Determine the [x, y] coordinate at the center of the cell enclosing the given text.  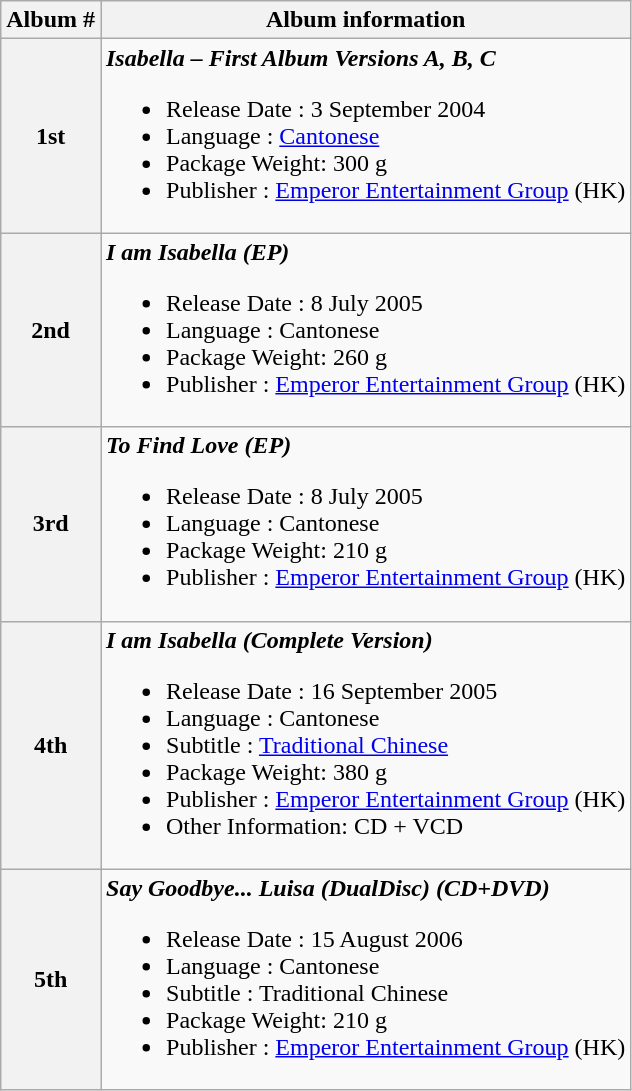
I am Isabella (EP)Release Date : 8 July 2005Language : CantonesePackage Weight: 260 gPublisher : Emperor Entertainment Group (HK) [365, 330]
Album information [365, 20]
2nd [51, 330]
4th [51, 745]
5th [51, 980]
1st [51, 136]
To Find Love (EP)Release Date : 8 July 2005Language : CantonesePackage Weight: 210 gPublisher : Emperor Entertainment Group (HK) [365, 524]
Album # [51, 20]
3rd [51, 524]
